Locate the cell with the specified text and output its (X, Y) center coordinate. 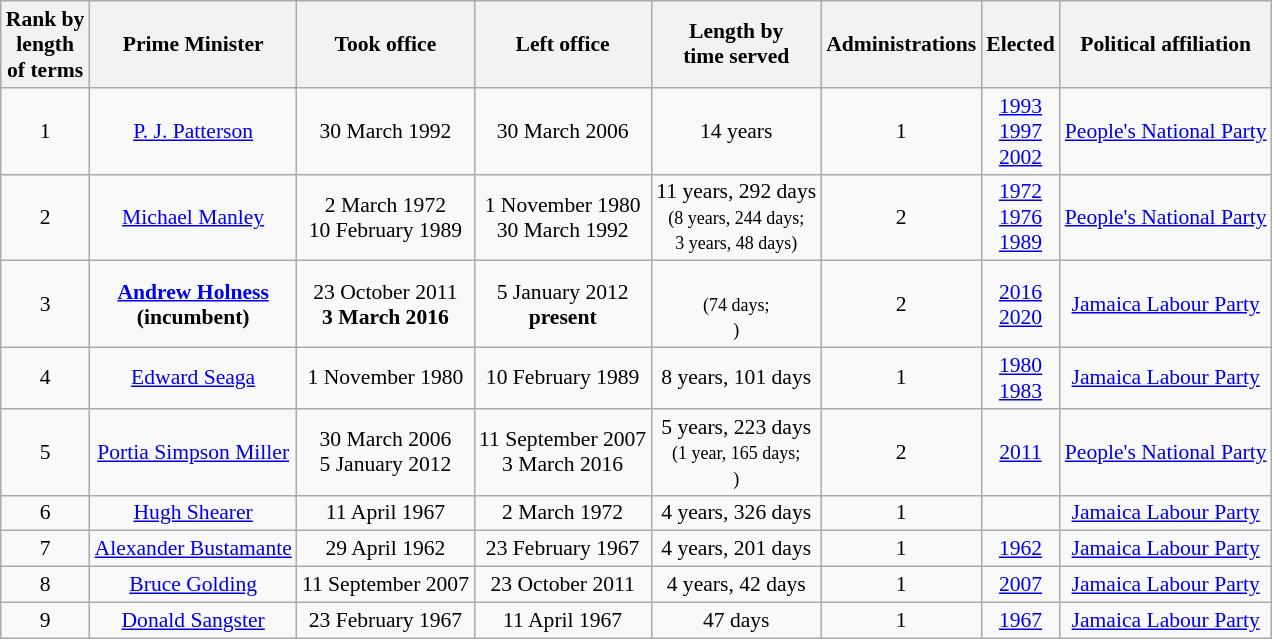
2 March 1972 (562, 513)
47 days (736, 620)
4 years, 42 days (736, 585)
8 years, 101 days (736, 378)
2 March 197210 February 1989 (386, 218)
199319972002 (1020, 132)
Hugh Shearer (192, 513)
1962 (1020, 549)
20162020 (1020, 304)
4 (46, 378)
P. J. Patterson (192, 132)
23 October 2011 (562, 585)
Elected (1020, 44)
11 September 20073 March 2016 (562, 452)
29 April 1962 (386, 549)
6 (46, 513)
1 November 1980 (386, 378)
4 years, 201 days (736, 549)
11 years, 292 days(8 years, 244 days;3 years, 48 days) (736, 218)
2011 (1020, 452)
Andrew Holness (incumbent) (192, 304)
19801983 (1020, 378)
Administrations (901, 44)
8 (46, 585)
5 years, 223 days (1 year, 165 days;) (736, 452)
2007 (1020, 585)
Political affiliation (1166, 44)
11 September 2007 (386, 585)
1 November 198030 March 1992 (562, 218)
7 (46, 549)
Prime Minister (192, 44)
Left office (562, 44)
Took office (386, 44)
9 (46, 620)
Donald Sangster (192, 620)
Michael Manley (192, 218)
5 (46, 452)
Alexander Bustamante (192, 549)
30 March 2006 (562, 132)
23 October 20113 March 2016 (386, 304)
4 years, 326 days (736, 513)
Edward Seaga (192, 378)
Length bytime served (736, 44)
1967 (1020, 620)
30 March 1992 (386, 132)
3 (46, 304)
Rank bylengthof terms (46, 44)
Portia Simpson Miller (192, 452)
14 years (736, 132)
Bruce Golding (192, 585)
5 January 2012present (562, 304)
10 February 1989 (562, 378)
(74 days;) (736, 304)
30 March 20065 January 2012 (386, 452)
197219761989 (1020, 218)
